Find where the given text appears and provide that cell's center as [X, Y] coordinate. 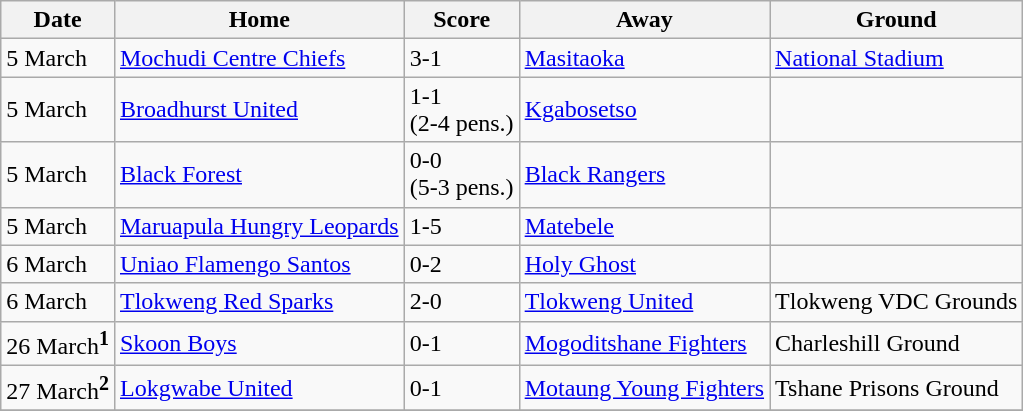
0-0(5-3 pens.) [462, 174]
Black Forest [259, 174]
Away [644, 20]
Score [462, 20]
Mogoditshane Fighters [644, 344]
0-2 [462, 264]
Uniao Flamengo Santos [259, 264]
Black Rangers [644, 174]
Skoon Boys [259, 344]
Ground [896, 20]
Motaung Young Fighters [644, 388]
Maruapula Hungry Leopards [259, 226]
Date [58, 20]
Matebele [644, 226]
Tlokweng Red Sparks [259, 302]
Kgabosetso [644, 110]
National Stadium [896, 58]
3-1 [462, 58]
Tshane Prisons Ground [896, 388]
26 March1 [58, 344]
Tlokweng United [644, 302]
Tlokweng VDC Grounds [896, 302]
1-5 [462, 226]
27 March2 [58, 388]
Lokgwabe United [259, 388]
Home [259, 20]
2-0 [462, 302]
Broadhurst United [259, 110]
1-1(2-4 pens.) [462, 110]
Masitaoka [644, 58]
Charleshill Ground [896, 344]
Mochudi Centre Chiefs [259, 58]
Holy Ghost [644, 264]
